For the text-containing cell, return its midpoint in (x, y) coordinate format. 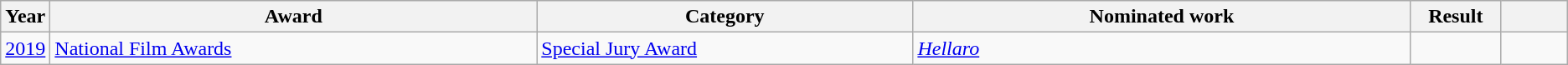
Special Jury Award (725, 48)
Category (725, 17)
Result (1456, 17)
Hellaro (1162, 48)
Year (25, 17)
National Film Awards (293, 48)
Nominated work (1162, 17)
2019 (25, 48)
Award (293, 17)
